Search for the cell housing the specified text and yield its (x, y) center coordinate. 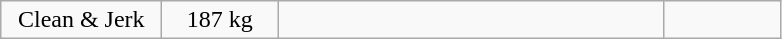
187 kg (220, 20)
Clean & Jerk (82, 20)
